Pinpoint the cell where the given text exists, returning its [x, y] midpoint coordinate. 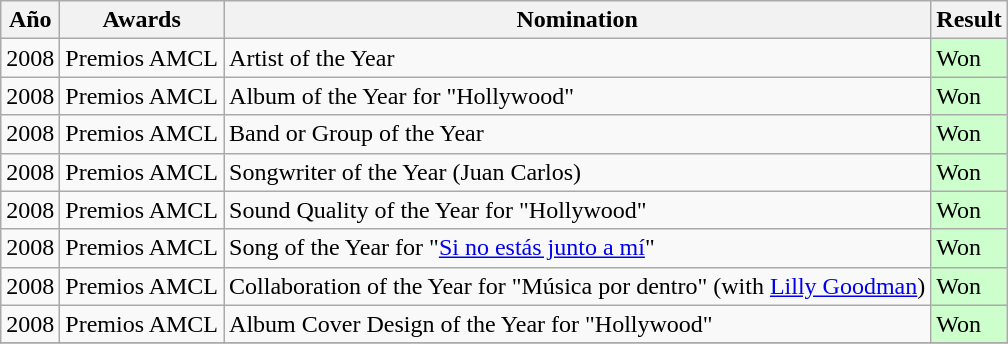
Collaboration of the Year for "Música por dentro" (with Lilly Goodman) [578, 286]
Album Cover Design of the Year for "Hollywood" [578, 324]
Song of the Year for "Si no estás junto a mí" [578, 248]
Sound Quality of the Year for "Hollywood" [578, 210]
Año [30, 20]
Songwriter of the Year (Juan Carlos) [578, 172]
Awards [142, 20]
Band or Group of the Year [578, 134]
Result [969, 20]
Artist of the Year [578, 58]
Album of the Year for "Hollywood" [578, 96]
Nomination [578, 20]
